Detect which cell encompasses the target text, then output its (X, Y) center coordinate. 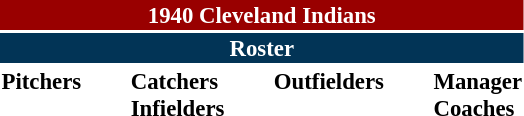
1940 Cleveland Indians (262, 15)
Roster (262, 48)
